Determine the (x, y) coordinate at the center of the cell enclosing the given text.  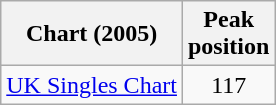
UK Singles Chart (92, 85)
Peakposition (228, 34)
Chart (2005) (92, 34)
117 (228, 85)
